For the text-containing cell, return its midpoint in [X, Y] coordinate format. 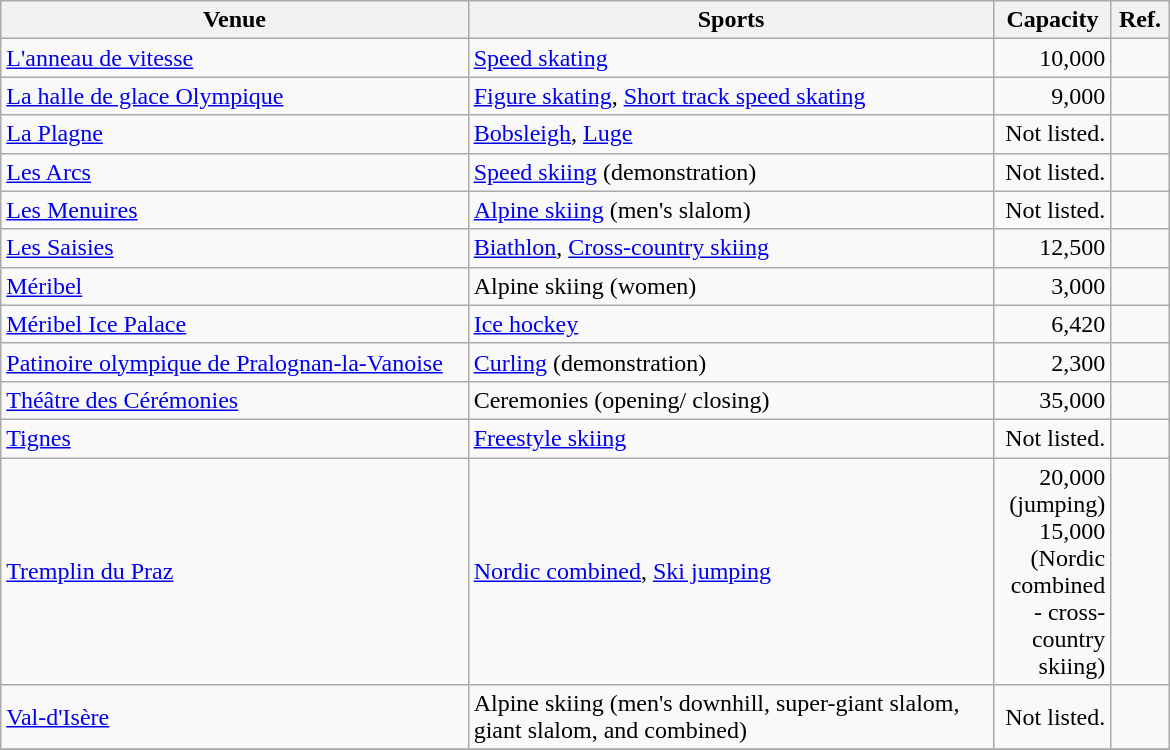
Les Menuires [234, 210]
6,420 [1052, 324]
La Plagne [234, 134]
35,000 [1052, 400]
Capacity [1052, 20]
Bobsleigh, Luge [731, 134]
Alpine skiing (men's downhill, super-giant slalom, giant slalom, and combined) [731, 718]
Les Arcs [234, 172]
2,300 [1052, 362]
Tignes [234, 438]
Ref. [1140, 20]
Speed skiing (demonstration) [731, 172]
Figure skating, Short track speed skating [731, 96]
10,000 [1052, 58]
Val-d'Isère [234, 718]
Tremplin du Praz [234, 572]
3,000 [1052, 286]
Speed skating [731, 58]
Venue [234, 20]
Méribel Ice Palace [234, 324]
La halle de glace Olympique [234, 96]
9,000 [1052, 96]
Biathlon, Cross-country skiing [731, 248]
Sports [731, 20]
Nordic combined, Ski jumping [731, 572]
Théâtre des Cérémonies [234, 400]
Ice hockey [731, 324]
20,000 (jumping)15,000 (Nordic combined - cross-country skiing) [1052, 572]
12,500 [1052, 248]
Freestyle skiing [731, 438]
Curling (demonstration) [731, 362]
Alpine skiing (women) [731, 286]
Alpine skiing (men's slalom) [731, 210]
Les Saisies [234, 248]
Patinoire olympique de Pralognan-la-Vanoise [234, 362]
Ceremonies (opening/ closing) [731, 400]
Méribel [234, 286]
L'anneau de vitesse [234, 58]
